Extract the [X, Y] coordinate from the center of the cell holding the provided text.  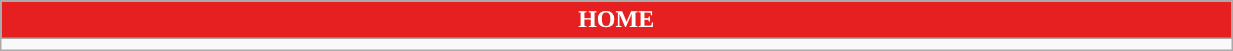
HOME [616, 20]
